From the cell containing the given text, extract its center point as [x, y] coordinate. 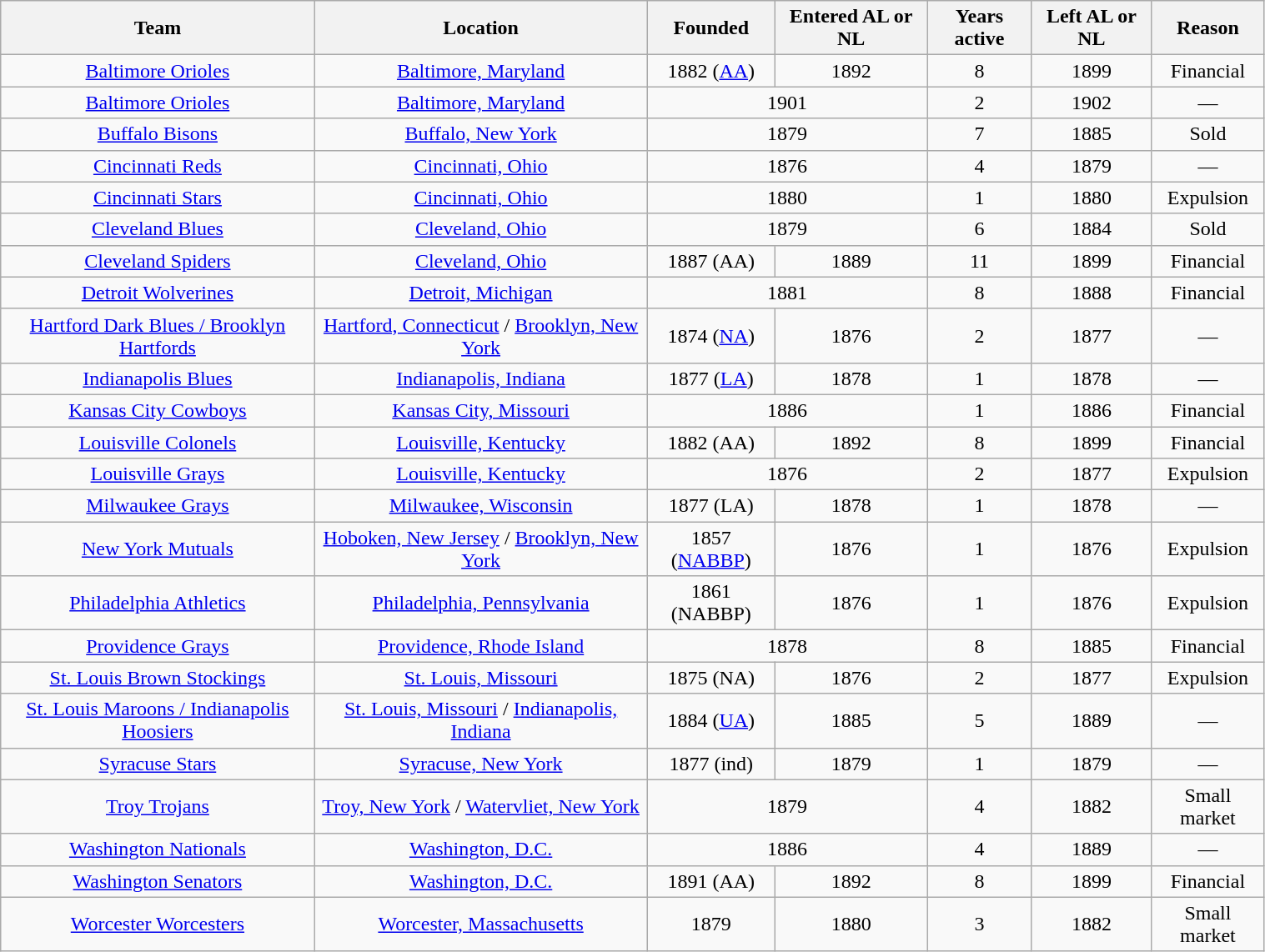
Worcester Worcesters [158, 924]
3 [979, 924]
St. Louis, Missouri [480, 678]
Washington Nationals [158, 849]
1875 (NA) [710, 678]
Hoboken, New Jersey / Brooklyn, New York [480, 549]
Milwaukee, Wisconsin [480, 506]
Hartford Dark Blues / Brooklyn Hartfords [158, 335]
Milwaukee Grays [158, 506]
1901 [787, 103]
1887 (AA) [710, 261]
1891 (AA) [710, 881]
Philadelphia, Pennsylvania [480, 604]
1902 [1092, 103]
11 [979, 261]
New York Mutuals [158, 549]
Cincinnati Reds [158, 166]
7 [979, 134]
1884 (UA) [710, 720]
Kansas City Cowboys [158, 410]
6 [979, 229]
Indianapolis, Indiana [480, 378]
1874 (NA) [710, 335]
Cincinnati Stars [158, 198]
1877 (ind) [710, 764]
Location [480, 28]
Years active [979, 28]
Syracuse Stars [158, 764]
5 [979, 720]
1881 [787, 293]
Syracuse, New York [480, 764]
Reason [1207, 28]
Indianapolis Blues [158, 378]
Team [158, 28]
Louisville Colonels [158, 443]
Detroit, Michigan [480, 293]
Providence Grays [158, 646]
Philadelphia Athletics [158, 604]
Hartford, Connecticut / Brooklyn, New York [480, 335]
1857 (NABBP) [710, 549]
St. Louis Brown Stockings [158, 678]
Buffalo Bisons [158, 134]
Left AL or NL [1092, 28]
Worcester, Massachusetts [480, 924]
Detroit Wolverines [158, 293]
Louisville Grays [158, 474]
Kansas City, Missouri [480, 410]
Washington Senators [158, 881]
Cleveland Blues [158, 229]
St. Louis, Missouri / Indianapolis, Indiana [480, 720]
Founded [710, 28]
St. Louis Maroons / Indianapolis Hoosiers [158, 720]
Buffalo, New York [480, 134]
Cleveland Spiders [158, 261]
Entered AL or NL [851, 28]
1888 [1092, 293]
1861 (NABBP) [710, 604]
Providence, Rhode Island [480, 646]
Troy Trojans [158, 807]
1884 [1092, 229]
Troy, New York / Watervliet, New York [480, 807]
